Pinpoint the cell where the given text exists, returning its (X, Y) midpoint coordinate. 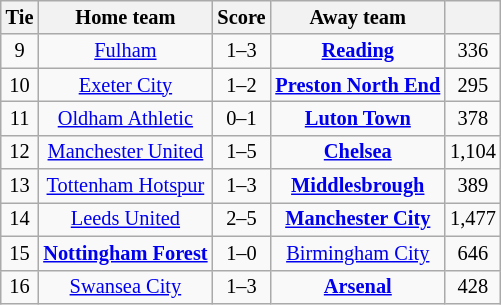
2–5 (241, 219)
13 (20, 186)
Fulham (125, 51)
1–2 (241, 85)
Home team (125, 17)
378 (473, 118)
Chelsea (358, 152)
Preston North End (358, 85)
Manchester City (358, 219)
Nottingham Forest (125, 253)
336 (473, 51)
Tie (20, 17)
295 (473, 85)
Away team (358, 17)
Manchester United (125, 152)
14 (20, 219)
1,104 (473, 152)
Leeds United (125, 219)
Oldham Athletic (125, 118)
1–5 (241, 152)
Reading (358, 51)
1–0 (241, 253)
Birmingham City (358, 253)
Exeter City (125, 85)
16 (20, 287)
9 (20, 51)
Swansea City (125, 287)
428 (473, 287)
11 (20, 118)
Luton Town (358, 118)
646 (473, 253)
10 (20, 85)
0–1 (241, 118)
1,477 (473, 219)
Middlesbrough (358, 186)
Score (241, 17)
12 (20, 152)
Arsenal (358, 287)
Tottenham Hotspur (125, 186)
15 (20, 253)
389 (473, 186)
